Capture the cell that displays the provided text and extract its (X, Y) central coordinate. 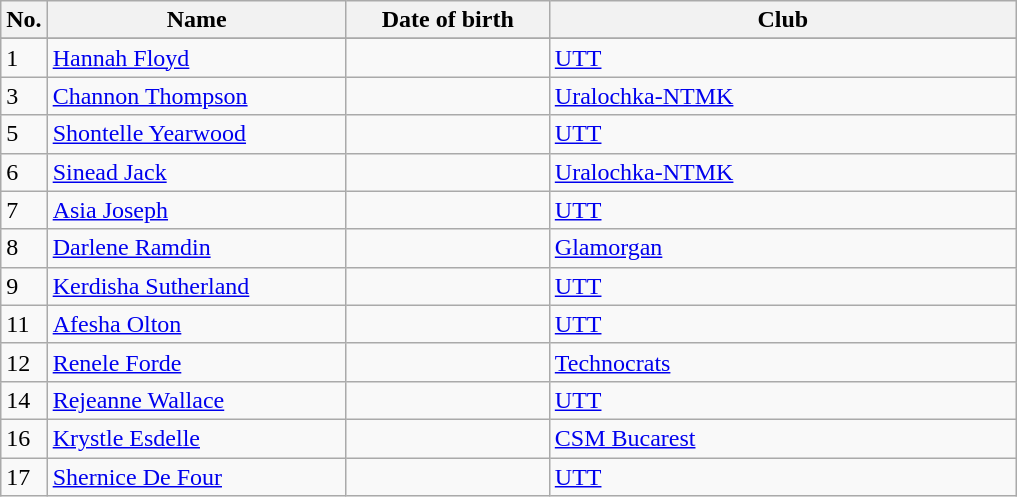
11 (24, 324)
5 (24, 134)
Technocrats (782, 362)
Darlene Ramdin (196, 248)
Rejeanne Wallace (196, 400)
1 (24, 58)
7 (24, 210)
Shernice De Four (196, 477)
Afesha Olton (196, 324)
Asia Joseph (196, 210)
Name (196, 20)
14 (24, 400)
17 (24, 477)
Hannah Floyd (196, 58)
9 (24, 286)
16 (24, 438)
8 (24, 248)
CSM Bucarest (782, 438)
Krystle Esdelle (196, 438)
Glamorgan (782, 248)
Date of birth (448, 20)
6 (24, 172)
No. (24, 20)
Channon Thompson (196, 96)
Renele Forde (196, 362)
3 (24, 96)
Club (782, 20)
Kerdisha Sutherland (196, 286)
Sinead Jack (196, 172)
Shontelle Yearwood (196, 134)
12 (24, 362)
